For the text-containing cell, return its midpoint in [x, y] coordinate format. 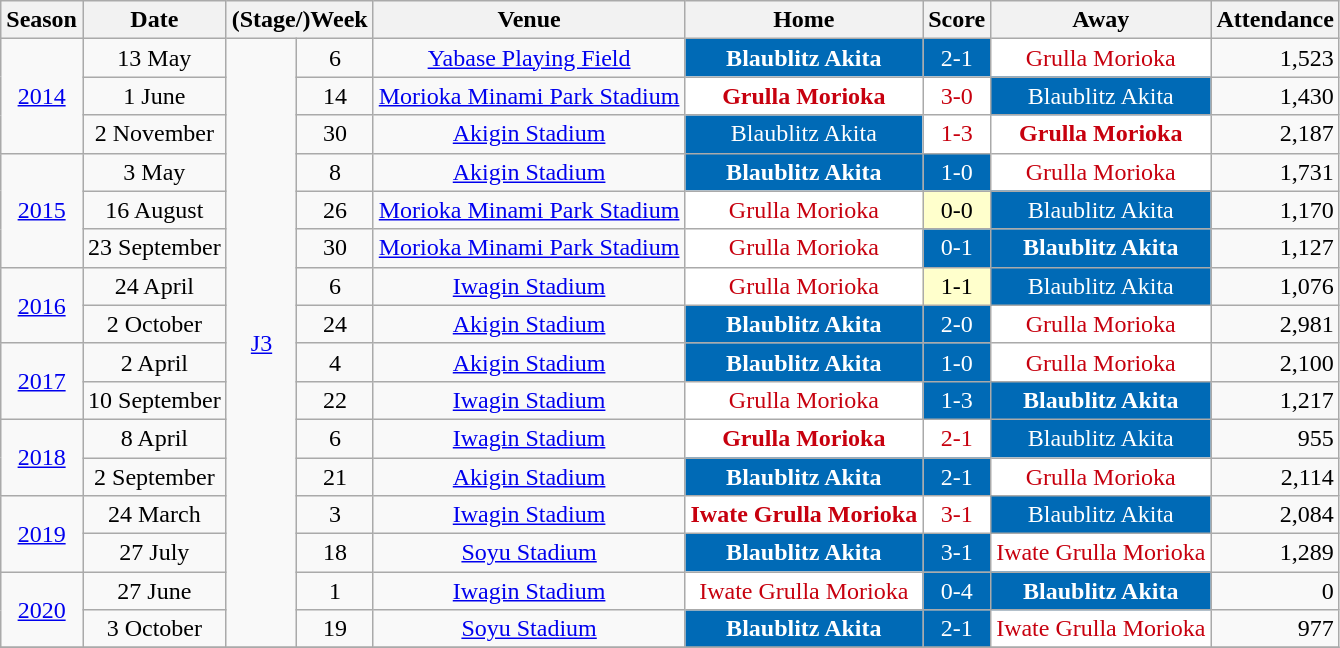
Attendance [1275, 20]
8 [335, 172]
19 [335, 629]
8 April [154, 438]
0-1 [957, 248]
Home [804, 20]
16 August [154, 210]
10 September [154, 400]
3-0 [957, 96]
0-0 [957, 210]
Yabase Playing Field [529, 58]
1,127 [1275, 248]
23 September [154, 248]
1,170 [1275, 210]
2016 [42, 305]
24 April [154, 286]
2015 [42, 210]
27 June [154, 591]
2014 [42, 96]
2,187 [1275, 134]
21 [335, 477]
2,114 [1275, 477]
18 [335, 553]
2 October [154, 324]
2,084 [1275, 515]
1,076 [1275, 286]
0-4 [957, 591]
4 [335, 362]
J3 [262, 344]
1,217 [1275, 400]
955 [1275, 438]
1 [335, 591]
3 May [154, 172]
Away [1101, 20]
14 [335, 96]
(Stage/)Week [300, 20]
2017 [42, 381]
1,289 [1275, 553]
24 March [154, 515]
24 [335, 324]
2,981 [1275, 324]
Date [154, 20]
27 July [154, 553]
Score [957, 20]
2 September [154, 477]
0 [1275, 591]
Season [42, 20]
2020 [42, 610]
2 April [154, 362]
1-1 [957, 286]
2019 [42, 534]
1,731 [1275, 172]
1,523 [1275, 58]
2,100 [1275, 362]
22 [335, 400]
Venue [529, 20]
1,430 [1275, 96]
26 [335, 210]
3 October [154, 629]
977 [1275, 629]
2 November [154, 134]
13 May [154, 58]
2018 [42, 457]
3 [335, 515]
1 June [154, 96]
2-0 [957, 324]
